For the text-containing cell, return its midpoint in [x, y] coordinate format. 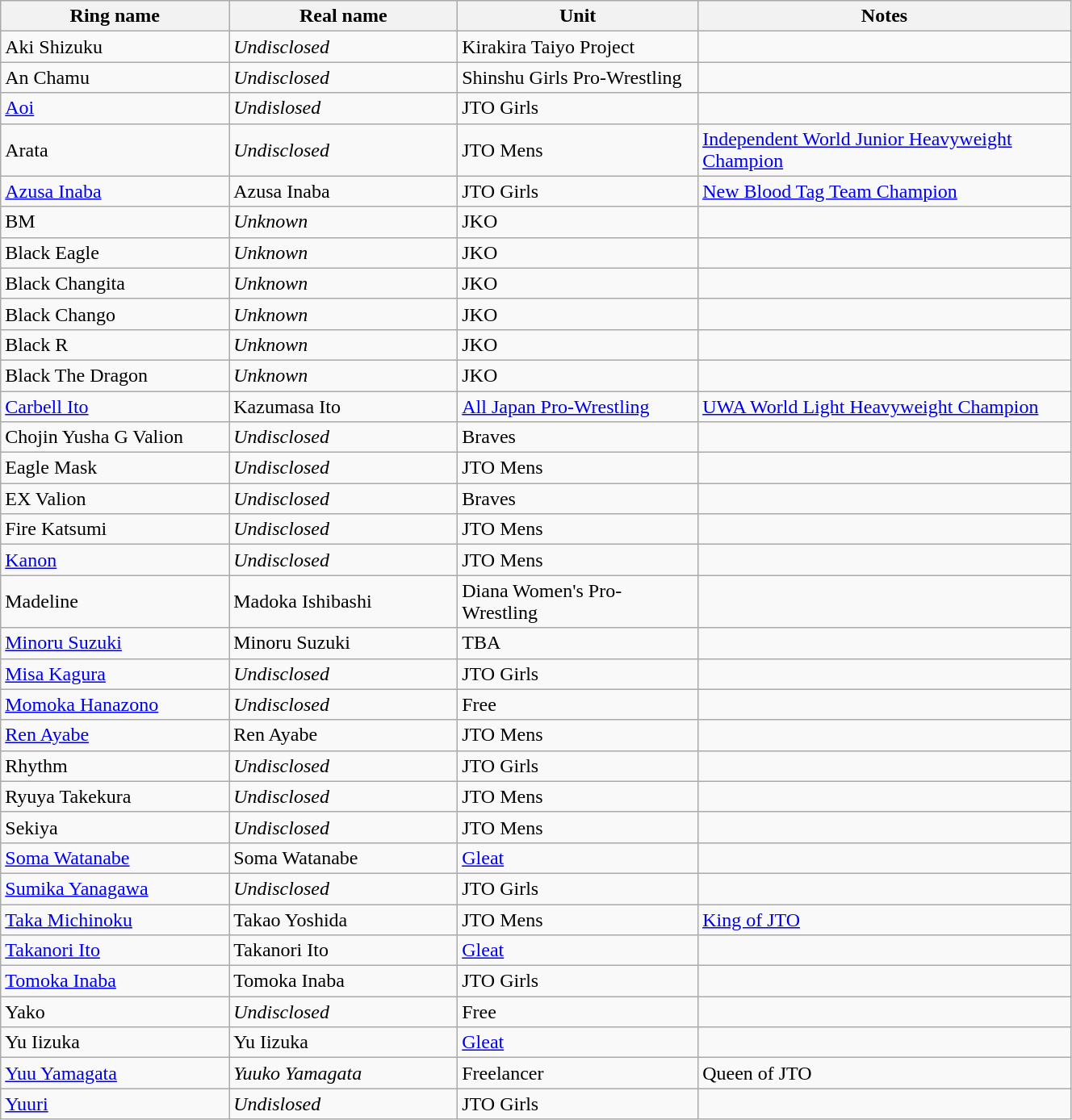
Fire Katsumi [115, 529]
Madeline [115, 602]
Yuuko Yamagata [344, 1073]
Kirakira Taiyo Project [578, 47]
Chojin Yusha G Valion [115, 437]
Sekiya [115, 827]
All Japan Pro-Wrestling [578, 406]
Eagle Mask [115, 468]
Ryuya Takekura [115, 796]
Kanon [115, 560]
Yako [115, 1012]
Carbell Ito [115, 406]
Black R [115, 345]
Diana Women's Pro-Wrestling [578, 602]
BM [115, 222]
New Blood Tag Team Champion [885, 191]
Ring name [115, 16]
Black Chango [115, 314]
Sumika Yanagawa [115, 888]
An Chamu [115, 77]
Notes [885, 16]
Takao Yoshida [344, 919]
Real name [344, 16]
Aki Shizuku [115, 47]
Freelancer [578, 1073]
Black The Dragon [115, 375]
TBA [578, 643]
King of JTO [885, 919]
Aoi [115, 108]
Yuu Yamagata [115, 1073]
Unit [578, 16]
Rhythm [115, 766]
Black Changita [115, 283]
Kazumasa Ito [344, 406]
Queen of JTO [885, 1073]
Black Eagle [115, 253]
UWA World Light Heavyweight Champion [885, 406]
EX Valion [115, 499]
Taka Michinoku [115, 919]
Shinshu Girls Pro-Wrestling [578, 77]
Misa Kagura [115, 674]
Madoka Ishibashi [344, 602]
Arata [115, 150]
Momoka Hanazono [115, 704]
Yuuri [115, 1104]
Independent World Junior Heavyweight Champion [885, 150]
